Scan for the cell matching the given text and deliver its [X, Y] coordinate at center. 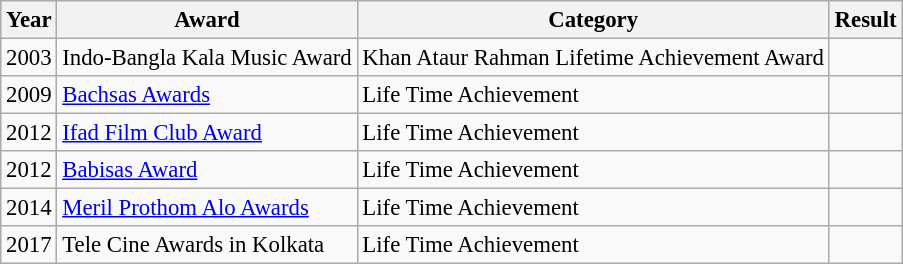
Tele Cine Awards in Kolkata [207, 245]
Khan Ataur Rahman Lifetime Achievement Award [593, 58]
Bachsas Awards [207, 95]
Indo-Bangla Kala Music Award [207, 58]
Result [866, 20]
Year [29, 20]
2009 [29, 95]
Ifad Film Club Award [207, 133]
Award [207, 20]
2003 [29, 58]
Meril Prothom Alo Awards [207, 208]
2017 [29, 245]
2014 [29, 208]
Category [593, 20]
Babisas Award [207, 170]
